Find where the given text appears and provide that cell's center as (X, Y) coordinate. 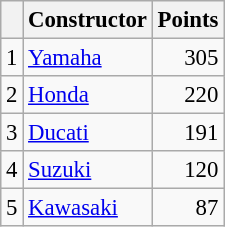
Points (188, 20)
5 (12, 208)
191 (188, 133)
87 (188, 208)
Suzuki (88, 170)
1 (12, 58)
Honda (88, 95)
Constructor (88, 20)
2 (12, 95)
Kawasaki (88, 208)
Ducati (88, 133)
120 (188, 170)
Yamaha (88, 58)
3 (12, 133)
4 (12, 170)
220 (188, 95)
305 (188, 58)
